Capture the cell that displays the provided text and extract its [x, y] central coordinate. 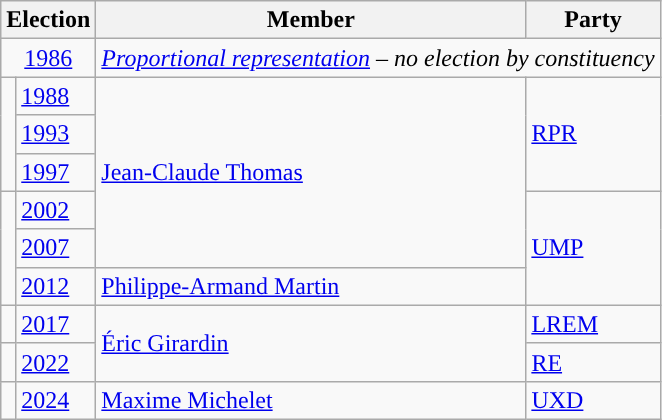
Proportional representation – no election by constituency [378, 58]
RE [593, 362]
Election [48, 20]
2017 [56, 324]
1986 [48, 58]
2022 [56, 362]
2024 [56, 400]
Member [311, 20]
1988 [56, 96]
Éric Girardin [311, 343]
LREM [593, 324]
2007 [56, 248]
1993 [56, 134]
2012 [56, 286]
1997 [56, 172]
RPR [593, 134]
Jean-Claude Thomas [311, 172]
Party [593, 20]
2002 [56, 210]
Maxime Michelet [311, 400]
Philippe-Armand Martin [311, 286]
UXD [593, 400]
UMP [593, 248]
